Search for the cell housing the specified text and yield its [X, Y] center coordinate. 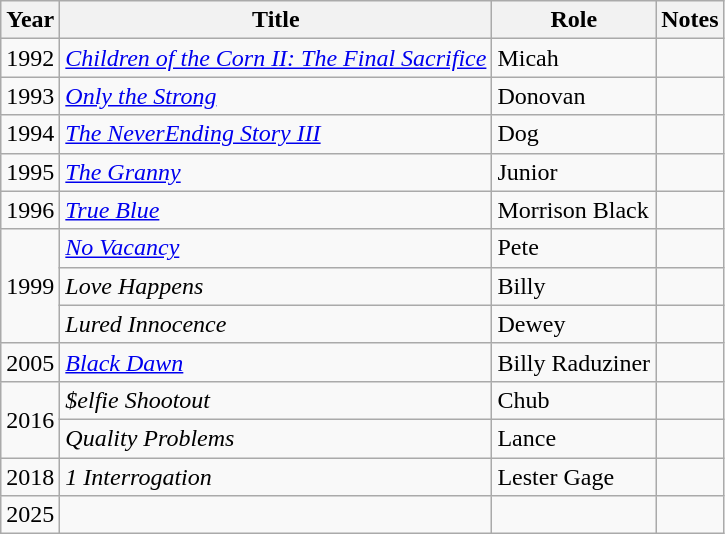
1993 [30, 96]
2016 [30, 419]
Title [276, 20]
Lured Innocence [276, 324]
No Vacancy [276, 248]
2018 [30, 477]
Role [574, 20]
Black Dawn [276, 362]
Chub [574, 400]
Junior [574, 172]
1996 [30, 210]
Pete [574, 248]
1999 [30, 286]
The Granny [276, 172]
Lance [574, 438]
Morrison Black [574, 210]
Dewey [574, 324]
1995 [30, 172]
Micah [574, 58]
Donovan [574, 96]
Quality Problems [276, 438]
1994 [30, 134]
Children of the Corn II: The Final Sacrifice [276, 58]
Year [30, 20]
Only the Strong [276, 96]
1992 [30, 58]
Dog [574, 134]
True Blue [276, 210]
2005 [30, 362]
The NeverEnding Story III [276, 134]
1 Interrogation [276, 477]
Notes [690, 20]
2025 [30, 515]
Billy Raduziner [574, 362]
Love Happens [276, 286]
Billy [574, 286]
$elfie Shootout [276, 400]
Lester Gage [574, 477]
